Output the [x, y] coordinate of the center of the cell containing the given text.  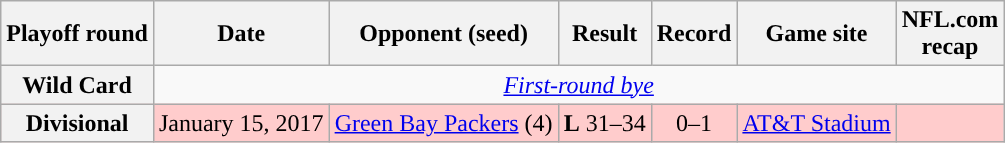
Opponent (seed) [444, 34]
AT&T Stadium [816, 123]
Game site [816, 34]
January 15, 2017 [241, 123]
Divisional [78, 123]
Date [241, 34]
Wild Card [78, 85]
NFL.comrecap [950, 34]
First-round bye [578, 85]
0–1 [694, 123]
L 31–34 [604, 123]
Green Bay Packers (4) [444, 123]
Playoff round [78, 34]
Result [604, 34]
Record [694, 34]
